Locate the cell with the specified text and output its [X, Y] center coordinate. 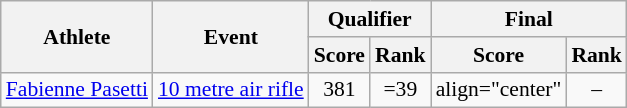
align="center" [499, 90]
381 [340, 90]
10 metre air rifle [231, 90]
=39 [400, 90]
Qualifier [370, 19]
Final [529, 19]
Athlete [77, 36]
– [596, 90]
Event [231, 36]
Fabienne Pasetti [77, 90]
